Extract the (x, y) coordinate from the center of the cell holding the provided text.  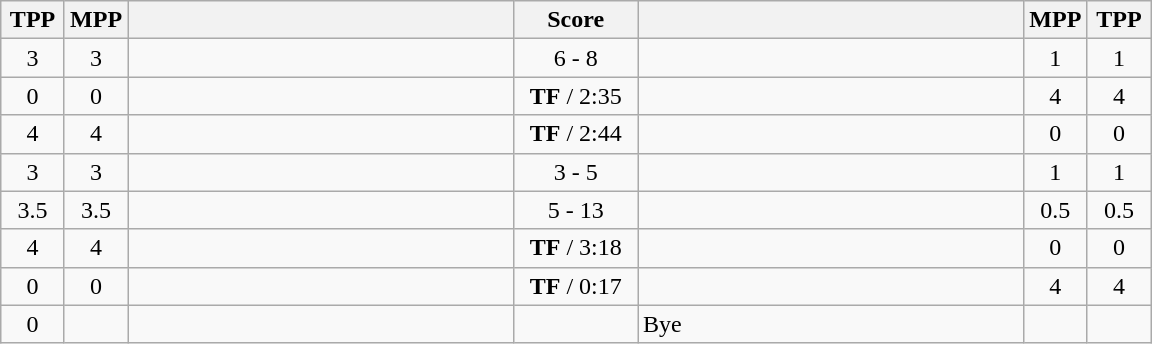
6 - 8 (576, 58)
TF / 3:18 (576, 248)
TF / 2:44 (576, 134)
Score (576, 20)
TF / 0:17 (576, 286)
3 - 5 (576, 172)
Bye (831, 324)
TF / 2:35 (576, 96)
5 - 13 (576, 210)
